Locate the cell with the specified text and output its (X, Y) center coordinate. 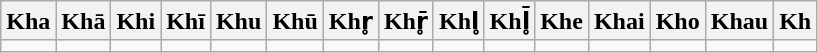
Khi (136, 21)
Kha (28, 21)
Khl̥ (458, 21)
Kho (678, 21)
Khe (562, 21)
Khū (295, 21)
Khau (739, 21)
Kh (796, 21)
Khai (619, 21)
Khl̥̄ (510, 21)
Khu (238, 21)
Khr̥̄ (406, 21)
Khr̥ (350, 21)
Khā (84, 21)
Khī (186, 21)
